Detect which cell encompasses the target text, then output its (X, Y) center coordinate. 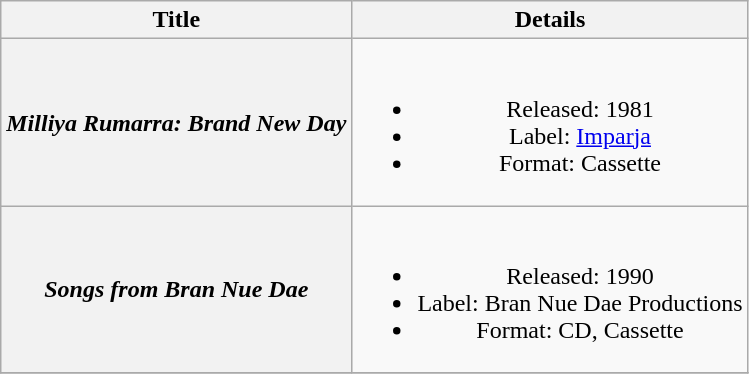
Songs from Bran Nue Dae (176, 290)
Released: 1981Label: ImparjaFormat: Cassette (550, 122)
Title (176, 20)
Details (550, 20)
Milliya Rumarra: Brand New Day (176, 122)
Released: 1990Label: Bran Nue Dae ProductionsFormat: CD, Cassette (550, 290)
